From the cell containing the given text, extract its center point as [x, y] coordinate. 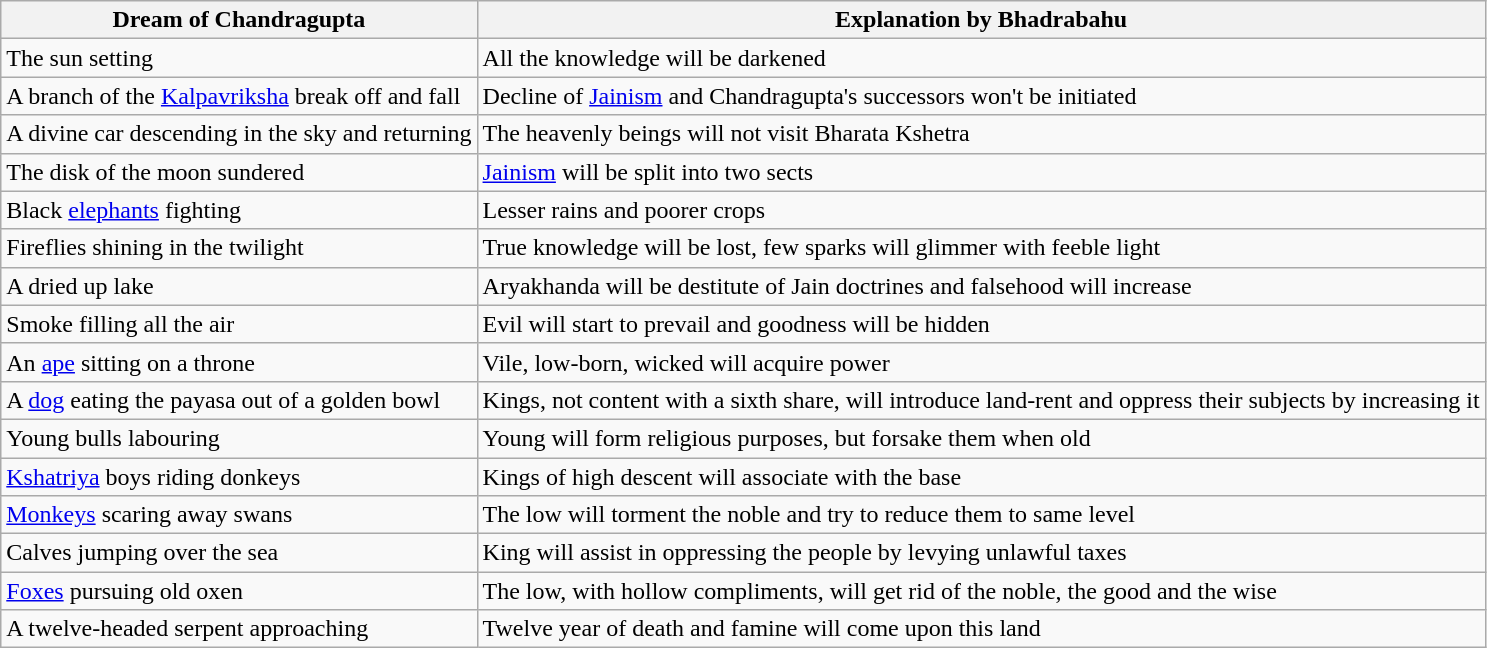
Kshatriya boys riding donkeys [239, 477]
All the knowledge will be darkened [981, 58]
Young will form religious purposes, but forsake them when old [981, 438]
A divine car descending in the sky and returning [239, 134]
Jainism will be split into two sects [981, 172]
A dried up lake [239, 286]
An ape sitting on a throne [239, 362]
Monkeys scaring away swans [239, 515]
Vile, low-born, wicked will acquire power [981, 362]
Smoke filling all the air [239, 324]
Foxes pursuing old oxen [239, 591]
A twelve-headed serpent approaching [239, 629]
Kings, not content with a sixth share, will introduce land-rent and oppress their subjects by increasing it [981, 400]
A branch of the Kalpavriksha break off and fall [239, 96]
Explanation by Bhadrabahu [981, 20]
The heavenly beings will not visit Bharata Kshetra [981, 134]
True knowledge will be lost, few sparks will glimmer with feeble light [981, 248]
The sun setting [239, 58]
The low will torment the noble and try to reduce them to same level [981, 515]
Dream of Chandragupta [239, 20]
Twelve year of death and famine will come upon this land [981, 629]
King will assist in oppressing the people by levying unlawful taxes [981, 553]
Evil will start to prevail and goodness will be hidden [981, 324]
Decline of Jainism and Chandragupta's successors won't be initiated [981, 96]
Black elephants fighting [239, 210]
Lesser rains and poorer crops [981, 210]
Kings of high descent will associate with the base [981, 477]
Young bulls labouring [239, 438]
Fireflies shining in the twilight [239, 248]
Aryakhanda will be destitute of Jain doctrines and falsehood will increase [981, 286]
Calves jumping over the sea [239, 553]
The disk of the moon sundered [239, 172]
A dog eating the payasa out of a golden bowl [239, 400]
The low, with hollow compliments, will get rid of the noble, the good and the wise [981, 591]
